Return [x, y] of the center of cell containing provided text 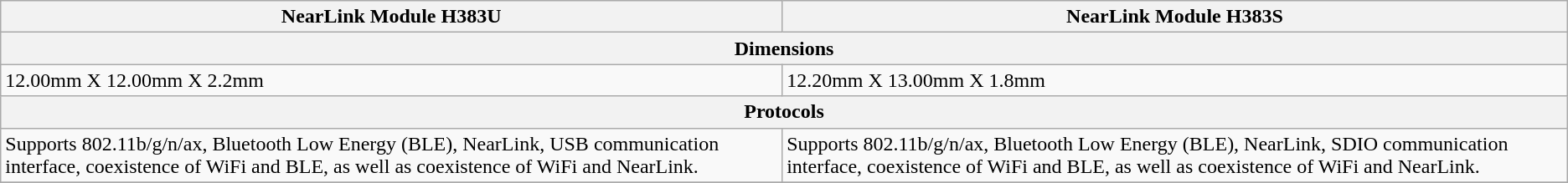
NearLink Module H383S [1175, 17]
12.00mm X 12.00mm X 2.2mm [392, 80]
Dimensions [784, 48]
NearLink Module H383U [392, 17]
12.20mm X 13.00mm X 1.8mm [1175, 80]
Protocols [784, 112]
